Output the [X, Y] coordinate of the center of the cell containing the given text.  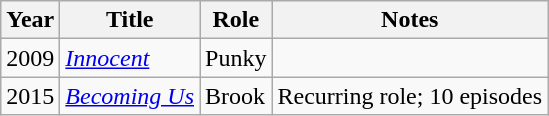
Brook [236, 96]
Role [236, 20]
2009 [30, 58]
2015 [30, 96]
Punky [236, 58]
Innocent [130, 58]
Becoming Us [130, 96]
Title [130, 20]
Recurring role; 10 episodes [410, 96]
Year [30, 20]
Notes [410, 20]
